From the cell containing the given text, extract its center point as (x, y) coordinate. 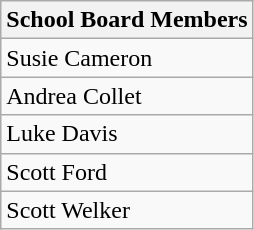
Susie Cameron (127, 58)
Luke Davis (127, 134)
Scott Welker (127, 210)
Scott Ford (127, 172)
School Board Members (127, 20)
Andrea Collet (127, 96)
